Output the [x, y] coordinate of the center of the cell containing the given text.  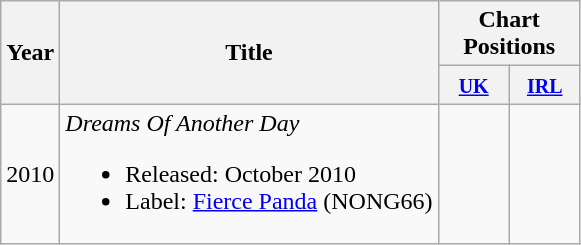
Dreams Of Another DayReleased: October 2010Label: Fierce Panda (NONG66) [249, 174]
Chart Positions [509, 34]
Title [249, 52]
2010 [30, 174]
IRL [544, 85]
UK [474, 85]
Year [30, 52]
